Search for the cell housing the specified text and yield its (X, Y) center coordinate. 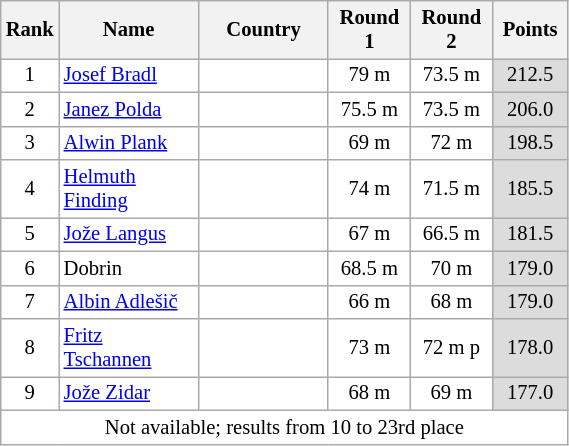
Janez Polda (129, 109)
198.5 (530, 143)
Helmuth Finding (129, 189)
Points (530, 29)
66 m (369, 302)
Albin Adlešič (129, 302)
Name (129, 29)
5 (30, 234)
181.5 (530, 234)
Jože Langus (129, 234)
Round 1 (369, 29)
212.5 (530, 75)
4 (30, 189)
Round 2 (451, 29)
73 m (369, 347)
Fritz Tschannen (129, 347)
70 m (451, 268)
79 m (369, 75)
74 m (369, 189)
2 (30, 109)
72 m (451, 143)
177.0 (530, 393)
67 m (369, 234)
185.5 (530, 189)
3 (30, 143)
178.0 (530, 347)
7 (30, 302)
206.0 (530, 109)
Rank (30, 29)
71.5 m (451, 189)
68.5 m (369, 268)
Not available; results from 10 to 23rd place (284, 427)
Country (264, 29)
Jože Zidar (129, 393)
9 (30, 393)
Josef Bradl (129, 75)
1 (30, 75)
66.5 m (451, 234)
72 m p (451, 347)
75.5 m (369, 109)
6 (30, 268)
8 (30, 347)
Alwin Plank (129, 143)
Dobrin (129, 268)
